Return the [x, y] coordinate for the center point of the cell that contains the specified text.  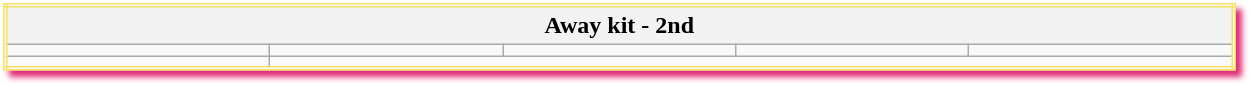
Away kit - 2nd [619, 25]
